Identify which cell holds the provided text, then report its [x, y] central coordinate. 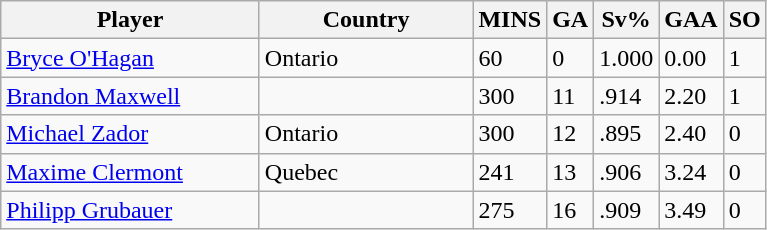
.895 [626, 134]
60 [510, 58]
Brandon Maxwell [130, 96]
16 [570, 210]
13 [570, 172]
3.24 [691, 172]
3.49 [691, 210]
.914 [626, 96]
Quebec [366, 172]
1.000 [626, 58]
Player [130, 20]
MINS [510, 20]
12 [570, 134]
GAA [691, 20]
Michael Zador [130, 134]
2.20 [691, 96]
Sv% [626, 20]
0.00 [691, 58]
Philipp Grubauer [130, 210]
Bryce O'Hagan [130, 58]
Country [366, 20]
241 [510, 172]
.909 [626, 210]
.906 [626, 172]
11 [570, 96]
SO [744, 20]
GA [570, 20]
2.40 [691, 134]
Maxime Clermont [130, 172]
275 [510, 210]
